From the cell containing the given text, extract its center point as (x, y) coordinate. 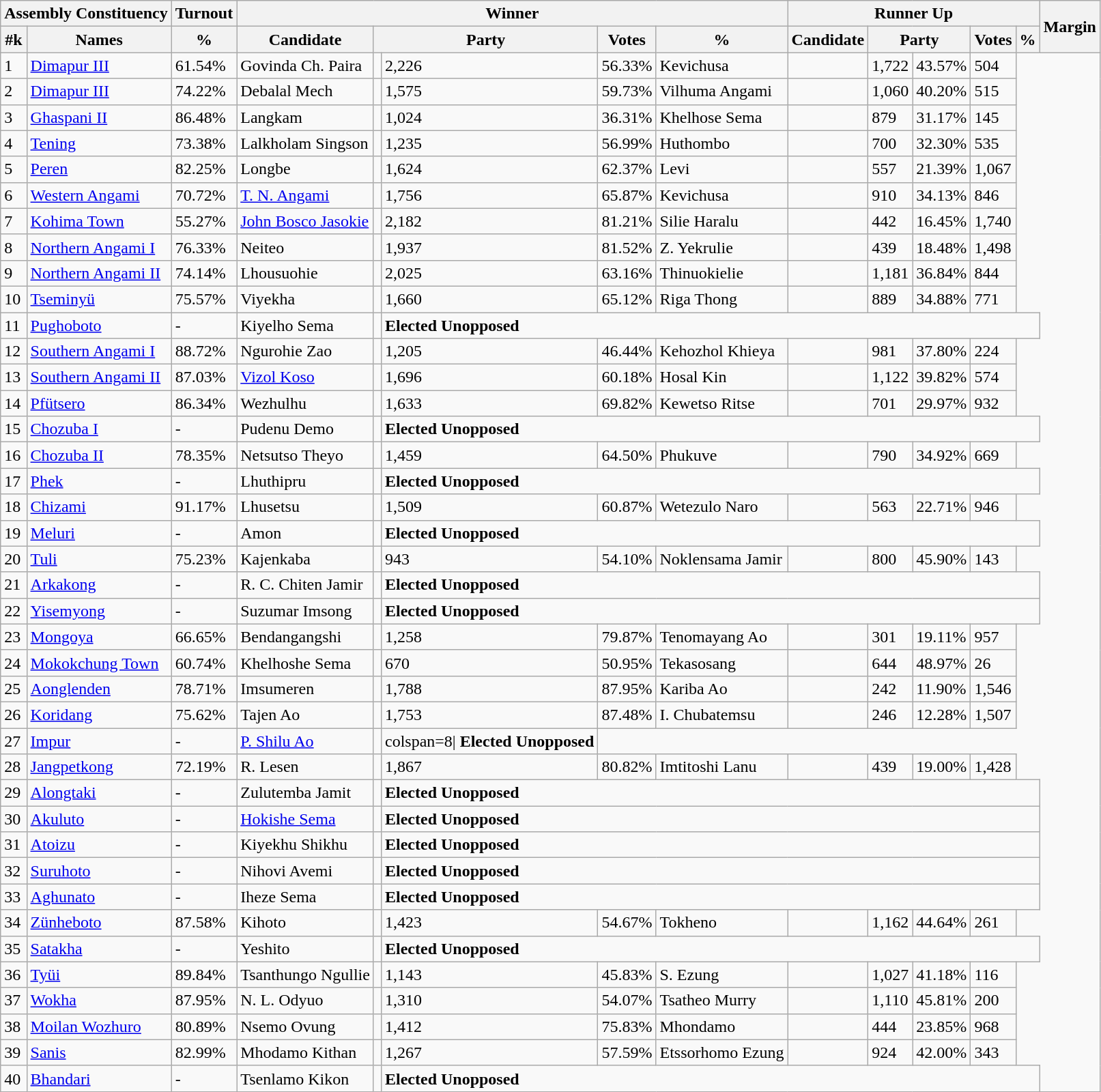
1,788 (489, 689)
1,024 (489, 117)
Thinuokielie (722, 273)
1,143 (489, 975)
Silie Haralu (722, 221)
Chozuba I (99, 429)
Koridang (99, 715)
Pudenu Demo (306, 429)
34.92% (942, 455)
1,258 (489, 637)
Kiyelho Sema (306, 326)
Impur (99, 741)
1,937 (489, 247)
86.48% (204, 117)
301 (890, 637)
879 (890, 117)
81.52% (627, 247)
1 (14, 66)
64.50% (627, 455)
1,546 (993, 689)
Longbe (306, 169)
22.71% (942, 507)
I. Chubatemsu (722, 715)
Nsemo Ovung (306, 1026)
23.85% (942, 1026)
Phek (99, 481)
1,235 (489, 143)
6 (14, 195)
Mokokchung Town (99, 663)
1,509 (489, 507)
Chizami (99, 507)
16 (14, 455)
34.88% (942, 299)
442 (890, 221)
70.72% (204, 195)
Viyekha (306, 299)
Kariba Ao (722, 689)
75.83% (627, 1026)
30 (14, 819)
968 (993, 1026)
1,498 (993, 247)
89.84% (204, 975)
261 (993, 923)
1,423 (489, 923)
82.99% (204, 1052)
12 (14, 351)
Khelhoshe Sema (306, 663)
87.58% (204, 923)
38 (14, 1026)
40 (14, 1078)
1,162 (890, 923)
Meluri (99, 533)
34.13% (942, 195)
44.64% (942, 923)
Lalkholam Singson (306, 143)
Kehozhol Khieya (722, 351)
65.87% (627, 195)
Chozuba II (99, 455)
9 (14, 273)
2,226 (489, 66)
69.82% (627, 403)
924 (890, 1052)
Govinda Ch. Paira (306, 66)
Zünheboto (99, 923)
John Bosco Jasokie (306, 221)
10 (14, 299)
Noklensama Jamir (722, 559)
65.12% (627, 299)
54.67% (627, 923)
54.10% (627, 559)
Mhodamo Kithan (306, 1052)
846 (993, 195)
Tsenlamo Kikon (306, 1078)
Jangpetkong (99, 767)
145 (993, 117)
2,025 (489, 273)
20 (14, 559)
1,027 (890, 975)
36.84% (942, 273)
Tenomayang Ao (722, 637)
1,696 (489, 377)
19.11% (942, 637)
Wokha (99, 1001)
17 (14, 481)
74.22% (204, 91)
32 (14, 871)
Amon (306, 533)
Peren (99, 169)
75.57% (204, 299)
Khelhose Sema (722, 117)
504 (993, 66)
28 (14, 767)
957 (993, 637)
66.65% (204, 637)
Etssorhomo Ezung (722, 1052)
1,867 (489, 767)
1,722 (890, 66)
Debalal Mech (306, 91)
Wezhulhu (306, 403)
Northern Angami I (99, 247)
Winner (512, 14)
12.28% (942, 715)
3 (14, 117)
63.16% (627, 273)
Hosal Kin (722, 377)
Kohima Town (99, 221)
981 (890, 351)
86.34% (204, 403)
Ghaspani II (99, 117)
1,660 (489, 299)
13 (14, 377)
19.00% (942, 767)
Imsumeren (306, 689)
36.31% (627, 117)
42.00% (942, 1052)
60.74% (204, 663)
Lhusetsu (306, 507)
116 (993, 975)
Vilhuma Angami (722, 91)
1,412 (489, 1026)
Hokishe Sema (306, 819)
21.39% (942, 169)
62.37% (627, 169)
87.03% (204, 377)
Vizol Koso (306, 377)
Huthombo (722, 143)
R. C. Chiten Jamir (306, 585)
T. N. Angami (306, 195)
75.23% (204, 559)
943 (489, 559)
Lhousuohie (306, 273)
60.18% (627, 377)
Neiteo (306, 247)
143 (993, 559)
54.07% (627, 1001)
1,310 (489, 1001)
1,507 (993, 715)
Kewetso Ritse (722, 403)
45.81% (942, 1001)
Ngurohie Zao (306, 351)
444 (890, 1026)
19 (14, 533)
Western Angami (99, 195)
78.35% (204, 455)
39 (14, 1052)
Kihoto (306, 923)
#k (14, 40)
Pughoboto (99, 326)
7 (14, 221)
55.27% (204, 221)
74.14% (204, 273)
1,756 (489, 195)
Kajenkaba (306, 559)
844 (993, 273)
colspan=8| Elected Unopposed (489, 741)
246 (890, 715)
48.97% (942, 663)
56.33% (627, 66)
1,067 (993, 169)
700 (890, 143)
27 (14, 741)
35 (14, 949)
Mongoya (99, 637)
701 (890, 403)
Pfütsero (99, 403)
2 (14, 91)
21 (14, 585)
45.90% (942, 559)
Kiyekhu Shikhu (306, 845)
Arkakong (99, 585)
Yeshito (306, 949)
557 (890, 169)
4 (14, 143)
46.44% (627, 351)
Netsutso Theyo (306, 455)
N. L. Odyuo (306, 1001)
Suzumar Imsong (306, 611)
1,575 (489, 91)
Wetezulo Naro (722, 507)
79.87% (627, 637)
Yisemyong (99, 611)
75.62% (204, 715)
41.18% (942, 975)
15 (14, 429)
910 (890, 195)
80.89% (204, 1026)
669 (993, 455)
Moilan Wozhuro (99, 1026)
Tsatheo Murry (722, 1001)
36 (14, 975)
43.57% (942, 66)
Nihovi Avemi (306, 871)
Iheze Sema (306, 897)
Alongtaki (99, 793)
78.71% (204, 689)
946 (993, 507)
1,428 (993, 767)
515 (993, 91)
Aonglenden (99, 689)
Tseminyü (99, 299)
80.82% (627, 767)
Assembly Constituency (86, 14)
Satakha (99, 949)
224 (993, 351)
889 (890, 299)
Southern Angami I (99, 351)
932 (993, 403)
Tajen Ao (306, 715)
Phukuve (722, 455)
535 (993, 143)
242 (890, 689)
32.30% (942, 143)
Margin (1070, 27)
18 (14, 507)
Aghunato (99, 897)
24 (14, 663)
1,740 (993, 221)
Tokheno (722, 923)
Imtitoshi Lanu (722, 767)
2,182 (489, 221)
8 (14, 247)
29 (14, 793)
73.38% (204, 143)
771 (993, 299)
574 (993, 377)
1,459 (489, 455)
800 (890, 559)
343 (993, 1052)
29.97% (942, 403)
11.90% (942, 689)
Riga Thong (722, 299)
P. Shilu Ao (306, 741)
Mhondamo (722, 1026)
Turnout (204, 14)
Lhuthipru (306, 481)
Suruhoto (99, 871)
61.54% (204, 66)
72.19% (204, 767)
Langkam (306, 117)
50.95% (627, 663)
Atoizu (99, 845)
81.21% (627, 221)
R. Lesen (306, 767)
31.17% (942, 117)
Levi (722, 169)
1,633 (489, 403)
23 (14, 637)
Z. Yekrulie (722, 247)
56.99% (627, 143)
1,110 (890, 1001)
60.87% (627, 507)
790 (890, 455)
82.25% (204, 169)
Names (99, 40)
16.45% (942, 221)
Tening (99, 143)
670 (489, 663)
Northern Angami II (99, 273)
200 (993, 1001)
25 (14, 689)
Tekasosang (722, 663)
1,122 (890, 377)
644 (890, 663)
22 (14, 611)
Southern Angami II (99, 377)
37.80% (942, 351)
1,753 (489, 715)
33 (14, 897)
39.82% (942, 377)
14 (14, 403)
1,624 (489, 169)
88.72% (204, 351)
1,060 (890, 91)
Zulutemba Jamit (306, 793)
1,267 (489, 1052)
76.33% (204, 247)
34 (14, 923)
563 (890, 507)
Sanis (99, 1052)
87.48% (627, 715)
Tuli (99, 559)
5 (14, 169)
Bendangangshi (306, 637)
31 (14, 845)
59.73% (627, 91)
57.59% (627, 1052)
18.48% (942, 247)
Akuluto (99, 819)
S. Ezung (722, 975)
11 (14, 326)
45.83% (627, 975)
37 (14, 1001)
Runner Up (913, 14)
1,181 (890, 273)
Tsanthungo Ngullie (306, 975)
91.17% (204, 507)
40.20% (942, 91)
Tyüi (99, 975)
Bhandari (99, 1078)
1,205 (489, 351)
